Return the [x, y] coordinate for the center point of the cell that contains the specified text.  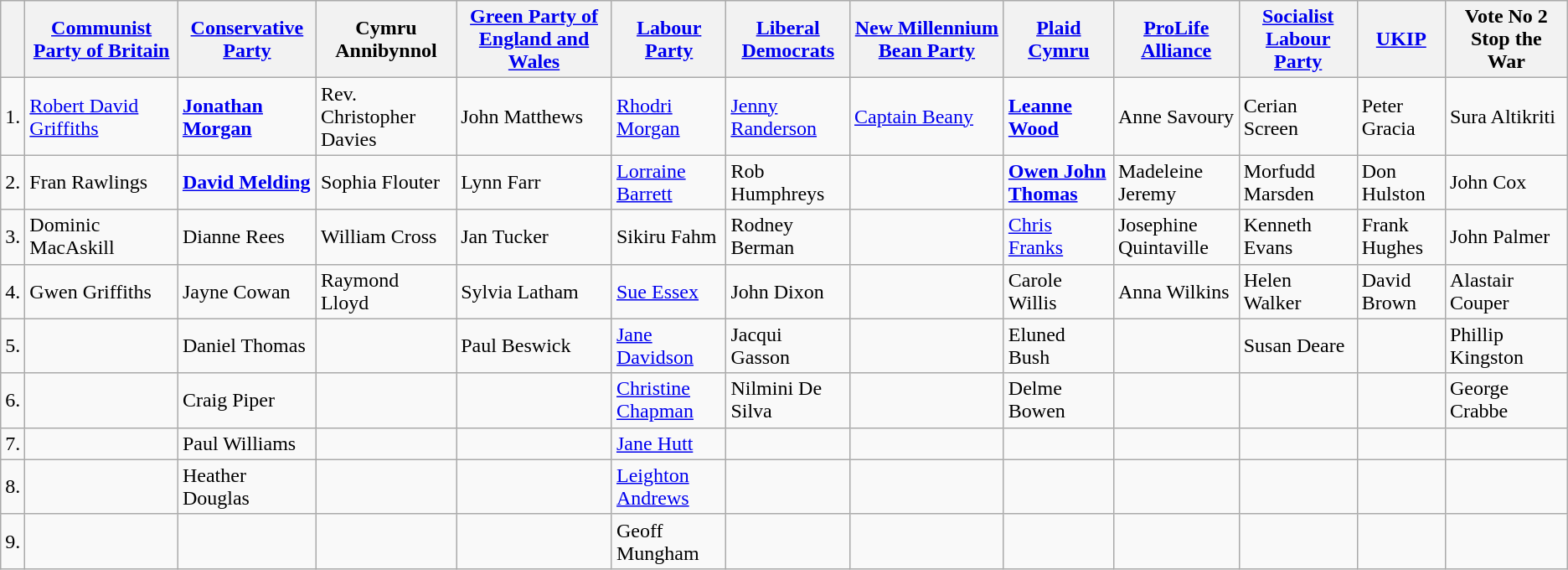
Socialist Labour Party [1298, 39]
Vote No 2 Stop the War [1506, 39]
Communist Party of Britain [102, 39]
Robert David Griffiths [102, 117]
Jonathan Morgan [246, 117]
Labour Party [668, 39]
7. [13, 443]
Owen John Thomas [1059, 183]
Morfudd Marsden [1298, 183]
John Dixon [788, 292]
Rhodri Morgan [668, 117]
Rodney Berman [788, 236]
Dianne Rees [246, 236]
Cerian Screen [1298, 117]
Dominic MacAskill [102, 236]
Peter Gracia [1400, 117]
UKIP [1400, 39]
Leanne Wood [1059, 117]
Frank Hughes [1400, 236]
Captain Beany [927, 117]
Carole Willis [1059, 292]
Fran Rawlings [102, 183]
9. [13, 541]
Madeleine Jeremy [1176, 183]
Sophia Flouter [385, 183]
Green Party of England and Wales [534, 39]
Jenny Randerson [788, 117]
John Palmer [1506, 236]
Raymond Lloyd [385, 292]
Craig Piper [246, 401]
Liberal Democrats [788, 39]
Leighton Andrews [668, 486]
Nilmini De Silva [788, 401]
4. [13, 292]
Anna Wilkins [1176, 292]
Kenneth Evans [1298, 236]
Jan Tucker [534, 236]
1. [13, 117]
David Brown [1400, 292]
Paul Beswick [534, 345]
Jayne Cowan [246, 292]
Jane Hutt [668, 443]
Don Hulston [1400, 183]
8. [13, 486]
Rob Humphreys [788, 183]
Lynn Farr [534, 183]
Sura Altikriti [1506, 117]
Lorraine Barrett [668, 183]
Rev. Christopher Davies [385, 117]
Susan Deare [1298, 345]
Chris Franks [1059, 236]
Sue Essex [668, 292]
Eluned Bush [1059, 345]
Paul Williams [246, 443]
2. [13, 183]
Josephine Quintaville [1176, 236]
ProLife Alliance [1176, 39]
Anne Savoury [1176, 117]
Gwen Griffiths [102, 292]
6. [13, 401]
John Matthews [534, 117]
Helen Walker [1298, 292]
Jane Davidson [668, 345]
New Millennium Bean Party [927, 39]
Plaid Cymru [1059, 39]
George Crabbe [1506, 401]
3. [13, 236]
Cymru Annibynnol [385, 39]
John Cox [1506, 183]
Heather Douglas [246, 486]
Daniel Thomas [246, 345]
Alastair Couper [1506, 292]
Christine Chapman [668, 401]
5. [13, 345]
William Cross [385, 236]
Jacqui Gasson [788, 345]
Phillip Kingston [1506, 345]
Geoff Mungham [668, 541]
Delme Bowen [1059, 401]
Sikiru Fahm [668, 236]
David Melding [246, 183]
Conservative Party [246, 39]
Sylvia Latham [534, 292]
